Capture the cell that displays the provided text and extract its [X, Y] central coordinate. 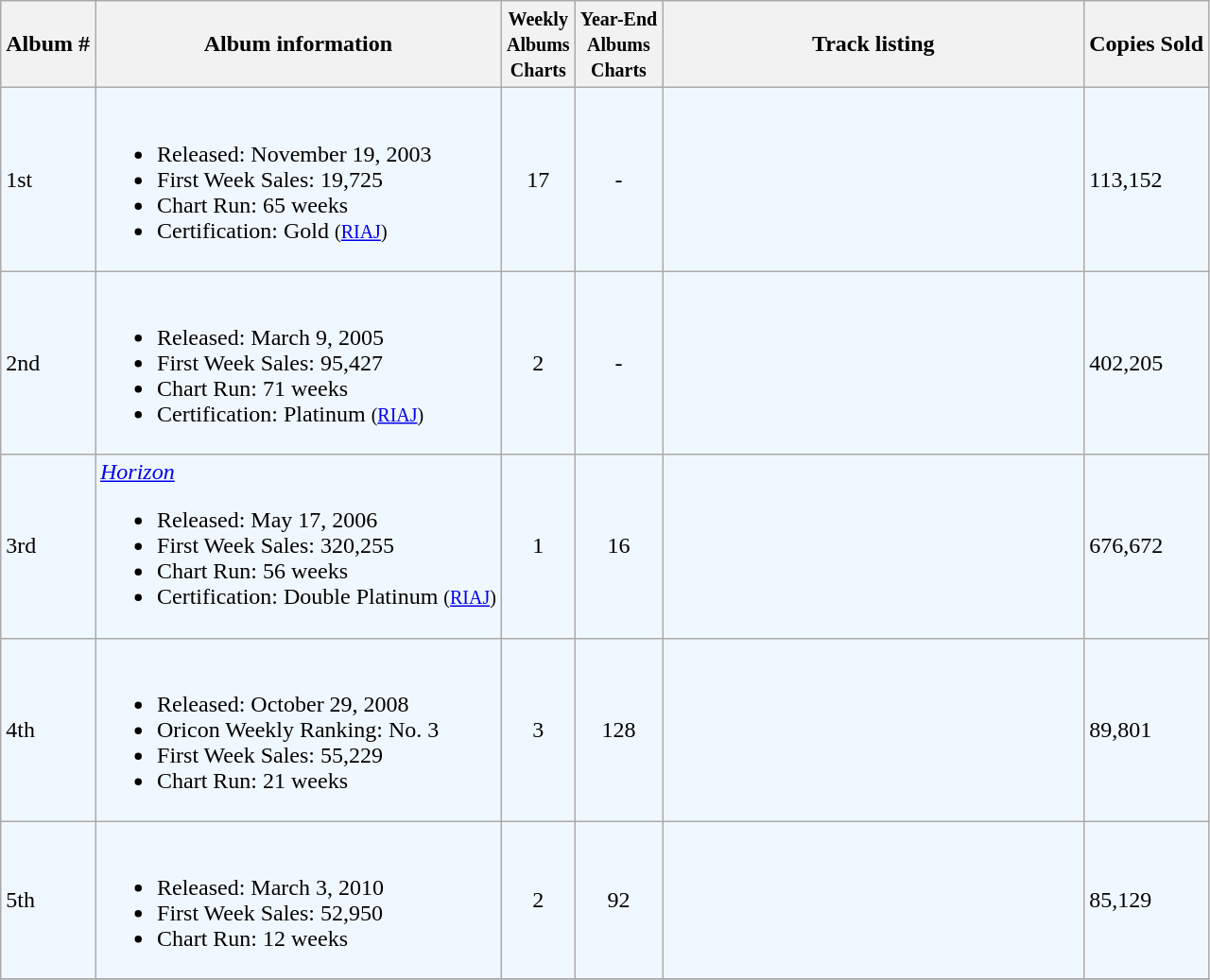
HorizonReleased: May 17, 2006First Week Sales: 320,255Chart Run: 56 weeksCertification: Double Platinum (RIAJ) [298, 546]
Album # [48, 44]
Album information [298, 44]
676,672 [1147, 546]
402,205 [1147, 363]
16 [618, 546]
Released: March 3, 2010First Week Sales: 52,950Chart Run: 12 weeks [298, 900]
1st [48, 180]
89,801 [1147, 730]
2nd [48, 363]
1 [538, 546]
85,129 [1147, 900]
WeeklyAlbumsCharts [538, 44]
4th [48, 730]
Released: March 9, 2005First Week Sales: 95,427Chart Run: 71 weeksCertification: Platinum (RIAJ) [298, 363]
Copies Sold [1147, 44]
128 [618, 730]
5th [48, 900]
17 [538, 180]
92 [618, 900]
3 [538, 730]
Released: November 19, 2003First Week Sales: 19,725Chart Run: 65 weeksCertification: Gold (RIAJ) [298, 180]
113,152 [1147, 180]
Year-EndAlbumsCharts [618, 44]
Released: October 29, 2008Oricon Weekly Ranking: No. 3First Week Sales: 55,229Chart Run: 21 weeks [298, 730]
Track listing [873, 44]
3rd [48, 546]
